Provide the [X, Y] coordinate of the cell's center where the given text is located.  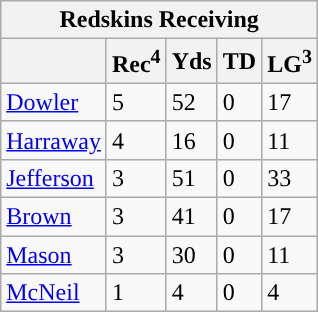
Harraway [54, 140]
Dowler [54, 102]
41 [192, 217]
52 [192, 102]
Yds [192, 62]
LG3 [290, 62]
TD [239, 62]
16 [192, 140]
Mason [54, 255]
30 [192, 255]
Brown [54, 217]
Jefferson [54, 178]
McNeil [54, 293]
1 [136, 293]
Rec4 [136, 62]
Redskins Receiving [160, 20]
51 [192, 178]
33 [290, 178]
5 [136, 102]
